Detect which cell encompasses the target text, then output its (X, Y) center coordinate. 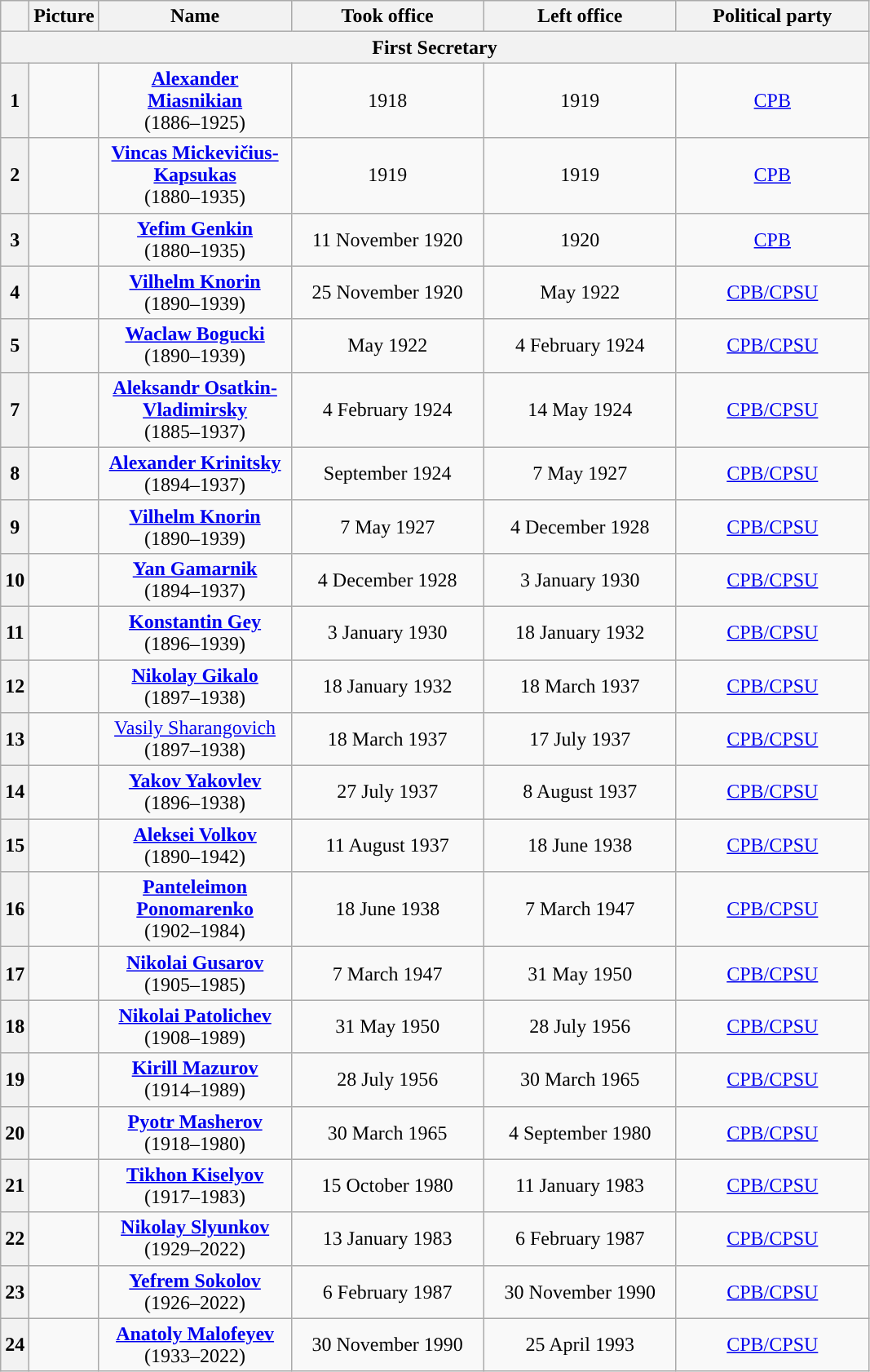
Waclaw Bogucki(1890–1939) (195, 346)
First Secretary (435, 47)
1918 (387, 100)
17 July 1937 (580, 739)
16 (15, 910)
Aleksandr Osatkin-Vladimirsky(1885–1937) (195, 409)
Pyotr Masherov(1918–1980) (195, 1132)
21 (15, 1186)
Nikolay Slyunkov(1929–2022) (195, 1238)
27 July 1937 (387, 793)
Left office (580, 16)
Yan Gamarnik(1894–1937) (195, 579)
13 (15, 739)
Tikhon Kiselyov(1917–1983) (195, 1186)
Vasily Sharangovich(1897–1938) (195, 739)
Alexander Krinitsky(1894–1937) (195, 473)
1920 (580, 240)
Yefim Genkin(1880–1935) (195, 240)
19 (15, 1080)
Panteleimon Ponomarenko(1902–1984) (195, 910)
15 October 1980 (387, 1186)
4 September 1980 (580, 1132)
Nikolay Gikalo(1897–1938) (195, 685)
Yakov Yakovlev(1896–1938) (195, 793)
Anatoly Malofeyev(1933–2022) (195, 1344)
Konstantin Gey(1896–1939) (195, 633)
7 (15, 409)
14 May 1924 (580, 409)
15 (15, 845)
23 (15, 1292)
18 (15, 1026)
10 (15, 579)
Alexander Miasnikian(1886–1925) (195, 100)
25 April 1993 (580, 1344)
17 (15, 974)
4 (15, 292)
September 1924 (387, 473)
20 (15, 1132)
Yefrem Sokolov(1926–2022) (195, 1292)
Aleksei Volkov(1890–1942) (195, 845)
13 January 1983 (387, 1238)
8 August 1937 (580, 793)
8 (15, 473)
Political party (772, 16)
12 (15, 685)
Kirill Mazurov(1914–1989) (195, 1080)
Nikolai Gusarov(1905–1985) (195, 974)
24 (15, 1344)
Nikolai Patolichev(1908–1989) (195, 1026)
11 (15, 633)
3 (15, 240)
22 (15, 1238)
5 (15, 346)
2 (15, 175)
Name (195, 16)
25 November 1920 (387, 292)
1 (15, 100)
11 January 1983 (580, 1186)
Took office (387, 16)
14 (15, 793)
9 (15, 527)
11 August 1937 (387, 845)
Vincas Mickevičius-Kapsukas(1880–1935) (195, 175)
11 November 1920 (387, 240)
Picture (64, 16)
